Identify which cell holds the provided text, then report its (X, Y) central coordinate. 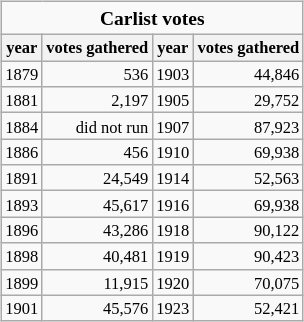
24,549 (97, 178)
1901 (22, 308)
did not run (97, 126)
1920 (172, 282)
1891 (22, 178)
1898 (22, 256)
87,923 (248, 126)
1905 (172, 100)
43,286 (97, 230)
1916 (172, 204)
2,197 (97, 100)
1918 (172, 230)
44,846 (248, 74)
1884 (22, 126)
52,563 (248, 178)
1903 (172, 74)
456 (97, 152)
1893 (22, 204)
29,752 (248, 100)
1879 (22, 74)
45,576 (97, 308)
Carlist votes (152, 18)
1914 (172, 178)
1896 (22, 230)
1910 (172, 152)
45,617 (97, 204)
1923 (172, 308)
1899 (22, 282)
90,423 (248, 256)
40,481 (97, 256)
1881 (22, 100)
70,075 (248, 282)
90,122 (248, 230)
11,915 (97, 282)
1886 (22, 152)
536 (97, 74)
1907 (172, 126)
52,421 (248, 308)
1919 (172, 256)
